Locate the cell with the specified text and output its (X, Y) center coordinate. 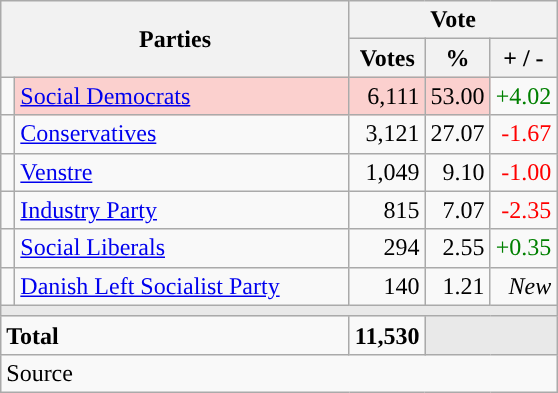
Danish Left Socialist Party (182, 286)
-1.00 (524, 172)
Conservatives (182, 134)
6,111 (387, 96)
9.10 (458, 172)
815 (387, 210)
11,530 (387, 335)
Venstre (182, 172)
3,121 (387, 134)
Total (176, 335)
Parties (176, 39)
53.00 (458, 96)
Industry Party (182, 210)
Vote (452, 20)
Votes (387, 58)
Social Democrats (182, 96)
2.55 (458, 248)
140 (387, 286)
+0.35 (524, 248)
+4.02 (524, 96)
New (524, 286)
-2.35 (524, 210)
-1.67 (524, 134)
27.07 (458, 134)
Social Liberals (182, 248)
1,049 (387, 172)
1.21 (458, 286)
+ / - (524, 58)
Source (279, 373)
294 (387, 248)
7.07 (458, 210)
% (458, 58)
